Find where the given text appears and provide that cell's center as [X, Y] coordinate. 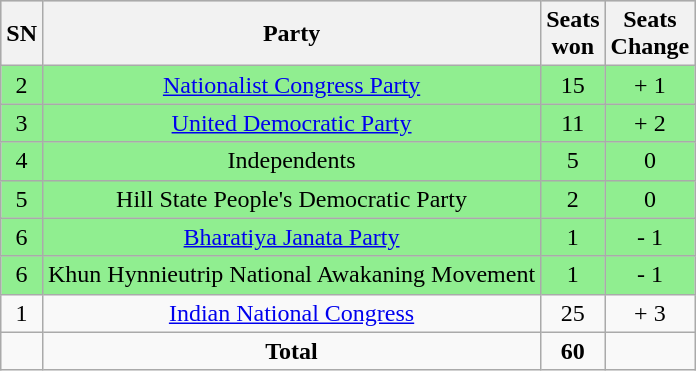
SN [22, 34]
11 [573, 123]
15 [573, 85]
+ 1 [650, 85]
3 [22, 123]
+ 2 [650, 123]
Independents [291, 161]
Party [291, 34]
Bharatiya Janata Party [291, 237]
Seatswon [573, 34]
Khun Hynnieutrip National Awakaning Movement [291, 275]
Indian National Congress [291, 313]
25 [573, 313]
United Democratic Party [291, 123]
4 [22, 161]
60 [573, 351]
SeatsChange [650, 34]
Nationalist Congress Party [291, 85]
Hill State People's Democratic Party [291, 199]
+ 3 [650, 313]
Total [291, 351]
